Locate the cell with the specified text and output its (x, y) center coordinate. 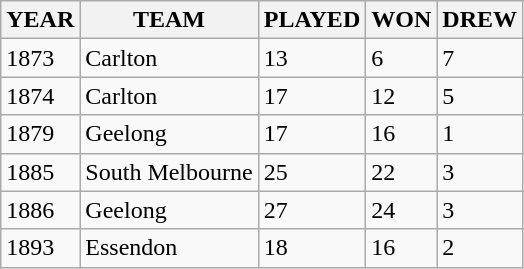
25 (312, 172)
24 (402, 210)
PLAYED (312, 20)
1 (480, 134)
1893 (40, 248)
6 (402, 58)
WON (402, 20)
South Melbourne (169, 172)
1885 (40, 172)
YEAR (40, 20)
TEAM (169, 20)
2 (480, 248)
1879 (40, 134)
13 (312, 58)
12 (402, 96)
22 (402, 172)
Essendon (169, 248)
1873 (40, 58)
7 (480, 58)
DREW (480, 20)
5 (480, 96)
1874 (40, 96)
18 (312, 248)
1886 (40, 210)
27 (312, 210)
